Return (X, Y) of the center of cell containing provided text 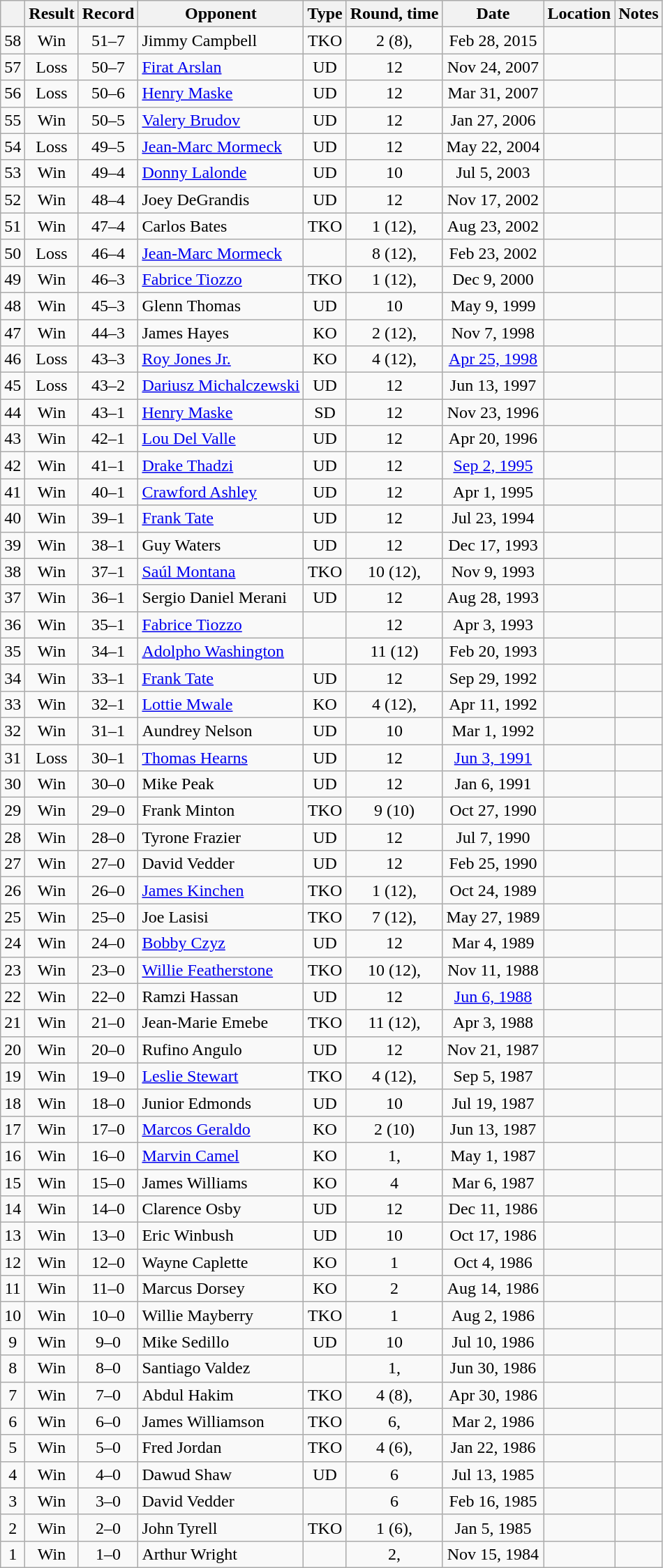
3–0 (108, 1501)
57 (13, 67)
Mar 1, 1992 (493, 731)
15 (13, 1183)
45–3 (108, 306)
8–0 (108, 1368)
Feb 16, 1985 (493, 1501)
23 (13, 970)
John Tyrell (221, 1528)
11–0 (108, 1289)
Jul 5, 2003 (493, 173)
Glenn Thomas (221, 306)
Abdul Hakim (221, 1395)
2 (12), (394, 333)
Feb 25, 1990 (493, 864)
Apr 11, 1992 (493, 704)
Nov 11, 1988 (493, 970)
Nov 7, 1998 (493, 333)
Aug 14, 1986 (493, 1289)
Willie Featherstone (221, 970)
26–0 (108, 890)
16 (13, 1156)
May 1, 1987 (493, 1156)
38 (13, 572)
49 (13, 279)
Result (52, 14)
Marcus Dorsey (221, 1289)
21 (13, 1023)
36–1 (108, 598)
32 (13, 731)
3 (13, 1501)
Record (108, 14)
Guy Waters (221, 545)
Fred Jordan (221, 1448)
49–4 (108, 173)
Drake Thadzi (221, 465)
Nov 21, 1987 (493, 1050)
Jean-Marie Emebe (221, 1023)
Oct 17, 1986 (493, 1236)
22–0 (108, 996)
36 (13, 625)
Carlos Bates (221, 226)
2 (8), (394, 40)
Nov 9, 1993 (493, 572)
James Hayes (221, 333)
Jul 13, 1985 (493, 1474)
8 (12), (394, 253)
42 (13, 465)
43–2 (108, 386)
43–1 (108, 412)
4 (6), (394, 1448)
33–1 (108, 678)
Type (325, 14)
Apr 1, 1995 (493, 492)
Jun 30, 1986 (493, 1368)
Jan 6, 1991 (493, 784)
48–4 (108, 200)
May 22, 2004 (493, 147)
Feb 23, 2002 (493, 253)
50–6 (108, 94)
Bobby Czyz (221, 943)
13–0 (108, 1236)
19–0 (108, 1076)
47 (13, 333)
James Kinchen (221, 890)
1–0 (108, 1554)
30–1 (108, 757)
Apr 25, 1998 (493, 359)
Date (493, 14)
Lottie Mwale (221, 704)
Mar 6, 1987 (493, 1183)
18 (13, 1103)
28–0 (108, 837)
47–4 (108, 226)
41 (13, 492)
Oct 4, 1986 (493, 1262)
Valery Brudov (221, 120)
26 (13, 890)
Joe Lasisi (221, 917)
6–0 (108, 1421)
4 (8), (394, 1395)
42–1 (108, 439)
6, (394, 1421)
Jul 10, 1986 (493, 1342)
2–0 (108, 1528)
17–0 (108, 1129)
9–0 (108, 1342)
30–0 (108, 784)
45 (13, 386)
Firat Arslan (221, 67)
Lou Del Valle (221, 439)
Location (579, 14)
5–0 (108, 1448)
56 (13, 94)
14–0 (108, 1209)
46–3 (108, 279)
20–0 (108, 1050)
Apr 3, 1993 (493, 625)
Aug 23, 2002 (493, 226)
Thomas Hearns (221, 757)
James Williamson (221, 1421)
Jan 27, 2006 (493, 120)
James Williams (221, 1183)
20 (13, 1050)
Mar 31, 2007 (493, 94)
Nov 15, 1984 (493, 1554)
Jul 7, 1990 (493, 837)
Aug 2, 1986 (493, 1315)
Jimmy Campbell (221, 40)
Roy Jones Jr. (221, 359)
Nov 24, 2007 (493, 67)
Aundrey Nelson (221, 731)
39 (13, 545)
Apr 3, 1988 (493, 1023)
38–1 (108, 545)
Sep 5, 1987 (493, 1076)
Mar 4, 1989 (493, 943)
Round, time (394, 14)
Jun 13, 1987 (493, 1129)
43 (13, 439)
50–5 (108, 120)
29–0 (108, 811)
4–0 (108, 1474)
7 (13, 1395)
39–1 (108, 518)
Dawud Shaw (221, 1474)
37–1 (108, 572)
25–0 (108, 917)
50 (13, 253)
Dec 17, 1993 (493, 545)
2 (10) (394, 1129)
58 (13, 40)
Rufino Angulo (221, 1050)
Dec 11, 1986 (493, 1209)
Sergio Daniel Merani (221, 598)
Saúl Montana (221, 572)
Mike Peak (221, 784)
May 27, 1989 (493, 917)
Donny Lalonde (221, 173)
52 (13, 200)
27–0 (108, 864)
18–0 (108, 1103)
44–3 (108, 333)
2, (394, 1554)
35–1 (108, 625)
35 (13, 651)
12–0 (108, 1262)
43–3 (108, 359)
34–1 (108, 651)
19 (13, 1076)
7–0 (108, 1395)
Jun 6, 1988 (493, 996)
14 (13, 1209)
Dec 9, 2000 (493, 279)
24 (13, 943)
Wayne Caplette (221, 1262)
40 (13, 518)
9 (10) (394, 811)
Jun 3, 1991 (493, 757)
Opponent (221, 14)
Leslie Stewart (221, 1076)
Jan 22, 1986 (493, 1448)
5 (13, 1448)
Feb 28, 2015 (493, 40)
8 (13, 1368)
51 (13, 226)
Marvin Camel (221, 1156)
Eric Winbush (221, 1236)
1 (6), (394, 1528)
11 (13, 1289)
7 (12), (394, 917)
Clarence Osby (221, 1209)
50–7 (108, 67)
32–1 (108, 704)
Nov 17, 2002 (493, 200)
41–1 (108, 465)
Mike Sedillo (221, 1342)
46 (13, 359)
15–0 (108, 1183)
Jun 13, 1997 (493, 386)
31 (13, 757)
Dariusz Michalczewski (221, 386)
49–5 (108, 147)
40–1 (108, 492)
25 (13, 917)
Crawford Ashley (221, 492)
48 (13, 306)
Willie Mayberry (221, 1315)
31–1 (108, 731)
Aug 28, 1993 (493, 598)
17 (13, 1129)
Tyrone Frazier (221, 837)
Oct 24, 1989 (493, 890)
Mar 2, 1986 (493, 1421)
Joey DeGrandis (221, 200)
29 (13, 811)
53 (13, 173)
54 (13, 147)
37 (13, 598)
Jul 23, 1994 (493, 518)
33 (13, 704)
Nov 23, 1996 (493, 412)
51–7 (108, 40)
34 (13, 678)
44 (13, 412)
Sep 2, 1995 (493, 465)
Apr 30, 1986 (493, 1395)
9 (13, 1342)
24–0 (108, 943)
Jul 19, 1987 (493, 1103)
55 (13, 120)
May 9, 1999 (493, 306)
23–0 (108, 970)
10–0 (108, 1315)
11 (12) (394, 651)
Apr 20, 1996 (493, 439)
16–0 (108, 1156)
Frank Minton (221, 811)
Junior Edmonds (221, 1103)
30 (13, 784)
Jan 5, 1985 (493, 1528)
Ramzi Hassan (221, 996)
27 (13, 864)
22 (13, 996)
46–4 (108, 253)
Feb 20, 1993 (493, 651)
Sep 29, 1992 (493, 678)
28 (13, 837)
21–0 (108, 1023)
Notes (639, 14)
11 (12), (394, 1023)
Oct 27, 1990 (493, 811)
SD (325, 412)
Marcos Geraldo (221, 1129)
Arthur Wright (221, 1554)
Adolpho Washington (221, 651)
Santiago Valdez (221, 1368)
13 (13, 1236)
